Search for the cell housing the specified text and yield its (X, Y) center coordinate. 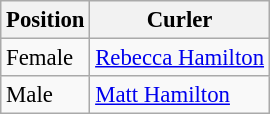
Matt Hamilton (180, 95)
Position (46, 20)
Curler (180, 20)
Rebecca Hamilton (180, 58)
Female (46, 58)
Male (46, 95)
